From the cell containing the given text, extract its center point as [X, Y] coordinate. 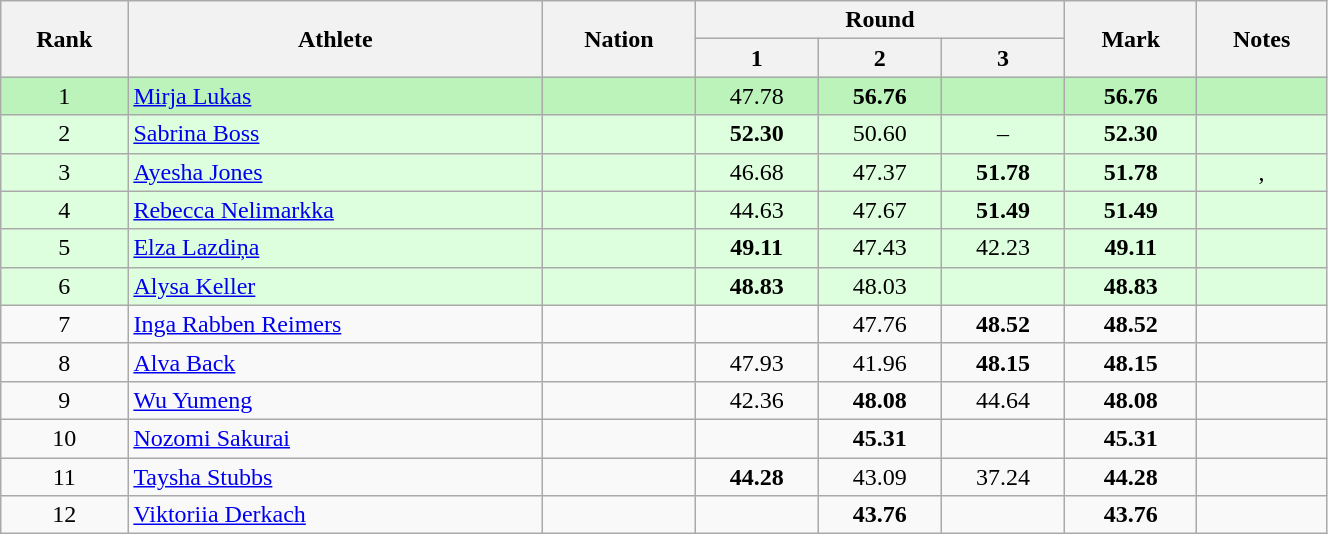
Nation [619, 39]
Notes [1262, 39]
Athlete [336, 39]
47.78 [756, 96]
– [1002, 134]
7 [64, 324]
Alysa Keller [336, 286]
, [1262, 172]
Ayesha Jones [336, 172]
50.60 [880, 134]
47.37 [880, 172]
Round [880, 20]
Wu Yumeng [336, 400]
Mirja Lukas [336, 96]
Rebecca Nelimarkka [336, 210]
44.64 [1002, 400]
Alva Back [336, 362]
47.43 [880, 248]
6 [64, 286]
44.63 [756, 210]
Viktoriia Derkach [336, 515]
9 [64, 400]
42.23 [1002, 248]
5 [64, 248]
12 [64, 515]
43.09 [880, 477]
37.24 [1002, 477]
Rank [64, 39]
47.93 [756, 362]
11 [64, 477]
Inga Rabben Reimers [336, 324]
Mark [1131, 39]
48.03 [880, 286]
4 [64, 210]
8 [64, 362]
Sabrina Boss [336, 134]
42.36 [756, 400]
47.76 [880, 324]
Elza Lazdiņa [336, 248]
Nozomi Sakurai [336, 438]
41.96 [880, 362]
46.68 [756, 172]
Taysha Stubbs [336, 477]
10 [64, 438]
47.67 [880, 210]
